Find where the given text appears and provide that cell's center as [x, y] coordinate. 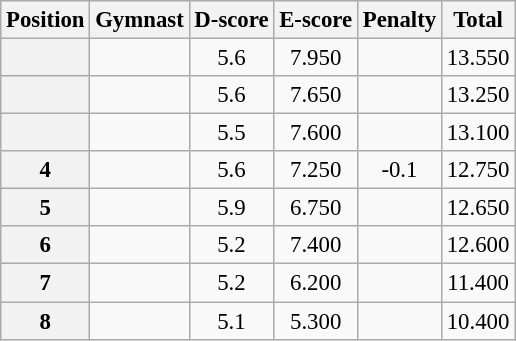
Penalty [399, 20]
5.1 [232, 321]
5.300 [316, 321]
7.650 [316, 95]
7.250 [316, 170]
D-score [232, 20]
-0.1 [399, 170]
8 [46, 321]
12.650 [478, 208]
5.9 [232, 208]
11.400 [478, 283]
Position [46, 20]
4 [46, 170]
Gymnast [140, 20]
6.750 [316, 208]
Total [478, 20]
12.750 [478, 170]
7 [46, 283]
13.550 [478, 58]
13.100 [478, 133]
5 [46, 208]
12.600 [478, 245]
5.5 [232, 133]
E-score [316, 20]
7.400 [316, 245]
10.400 [478, 321]
6.200 [316, 283]
7.600 [316, 133]
13.250 [478, 95]
6 [46, 245]
7.950 [316, 58]
